Provide the [x, y] coordinate of the cell's center where the given text is located.  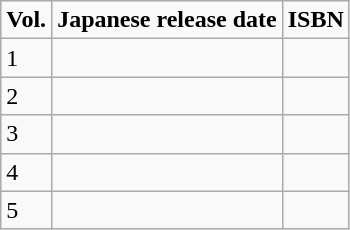
5 [26, 210]
3 [26, 134]
2 [26, 96]
4 [26, 172]
Japanese release date [168, 20]
Vol. [26, 20]
ISBN [316, 20]
1 [26, 58]
